From the cell containing the given text, extract its center point as [X, Y] coordinate. 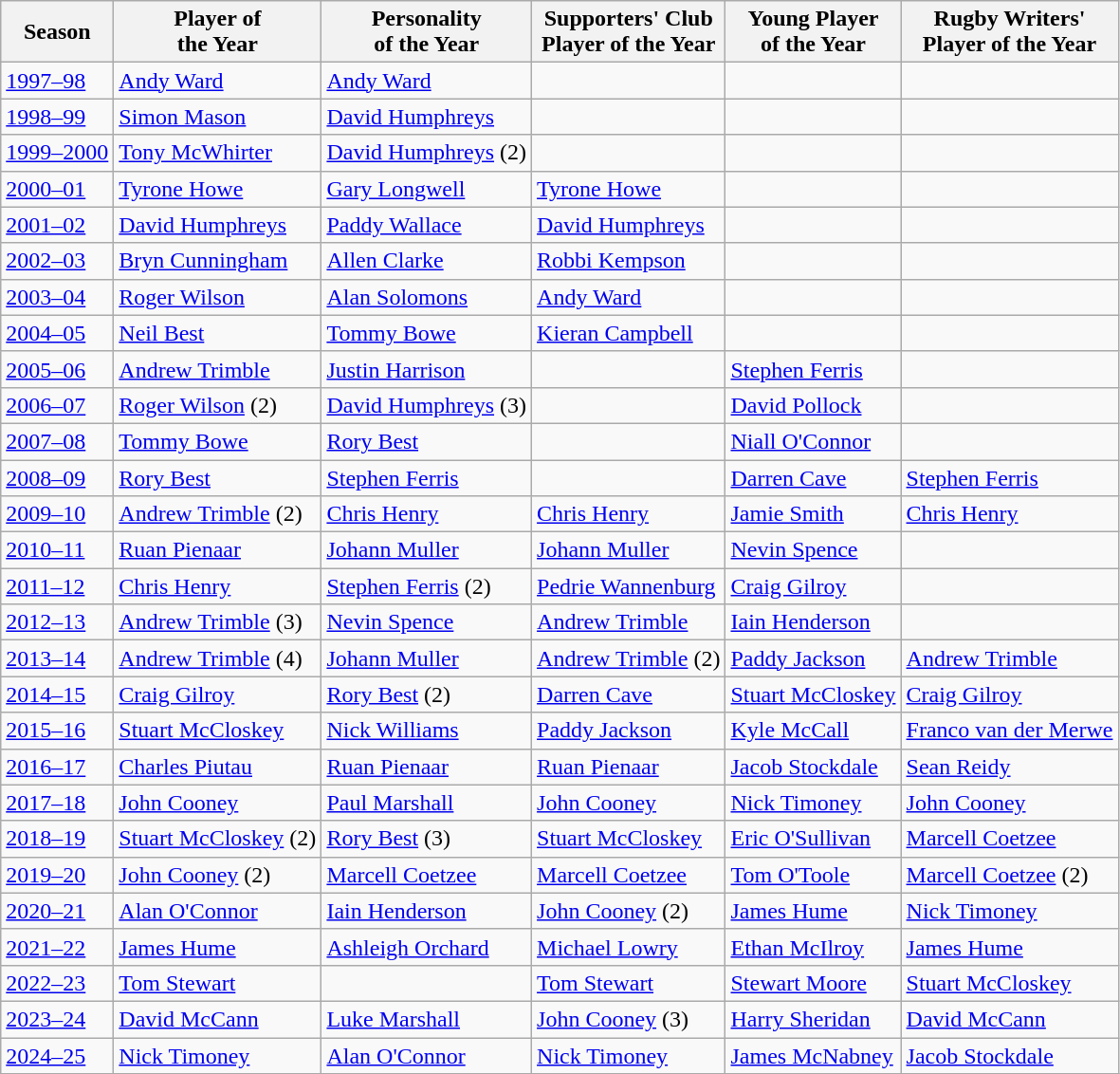
Andrew Trimble (4) [218, 658]
2008–09 [57, 477]
1998–99 [57, 117]
Supporters' ClubPlayer of the Year [629, 32]
Eric O'Sullivan [814, 839]
Michael Lowry [629, 947]
Pedrie Wannenburg [629, 586]
Stephen Ferris (2) [427, 586]
2010–11 [57, 550]
2011–12 [57, 586]
Neil Best [218, 333]
Gary Longwell [427, 189]
2001–02 [57, 225]
2020–21 [57, 911]
Ethan McIlroy [814, 947]
James McNabney [814, 1056]
Rory Best (2) [427, 694]
Player ofthe Year [218, 32]
2023–24 [57, 1019]
John Cooney (3) [629, 1019]
2003–04 [57, 297]
Nick Williams [427, 731]
David Humphreys (2) [427, 153]
2012–13 [57, 622]
Rory Best (3) [427, 839]
Charles Piutau [218, 767]
Andrew Trimble (3) [218, 622]
2000–01 [57, 189]
Paddy Wallace [427, 225]
Alan Solomons [427, 297]
Roger Wilson [218, 297]
Allen Clarke [427, 261]
Robbi Kempson [629, 261]
Tony McWhirter [218, 153]
2019–20 [57, 875]
2006–07 [57, 405]
Jamie Smith [814, 514]
2013–14 [57, 658]
Bryn Cunningham [218, 261]
2007–08 [57, 441]
Kieran Campbell [629, 333]
Ashleigh Orchard [427, 947]
Simon Mason [218, 117]
1997–98 [57, 81]
2009–10 [57, 514]
Franco van der Merwe [1009, 731]
Marcell Coetzee (2) [1009, 875]
Paul Marshall [427, 803]
2018–19 [57, 839]
Stuart McCloskey (2) [218, 839]
Harry Sheridan [814, 1019]
David Pollock [814, 405]
2015–16 [57, 731]
2021–22 [57, 947]
Kyle McCall [814, 731]
Tom O'Toole [814, 875]
Niall O'Connor [814, 441]
Young Playerof the Year [814, 32]
Roger Wilson (2) [218, 405]
Sean Reidy [1009, 767]
Justin Harrison [427, 369]
Rugby Writers'Player of the Year [1009, 32]
2002–03 [57, 261]
2017–18 [57, 803]
1999–2000 [57, 153]
Personalityof the Year [427, 32]
Stewart Moore [814, 983]
2004–05 [57, 333]
2016–17 [57, 767]
2005–06 [57, 369]
Season [57, 32]
2022–23 [57, 983]
David Humphreys (3) [427, 405]
Luke Marshall [427, 1019]
2014–15 [57, 694]
2024–25 [57, 1056]
